Return [x, y] of the center of cell containing provided text 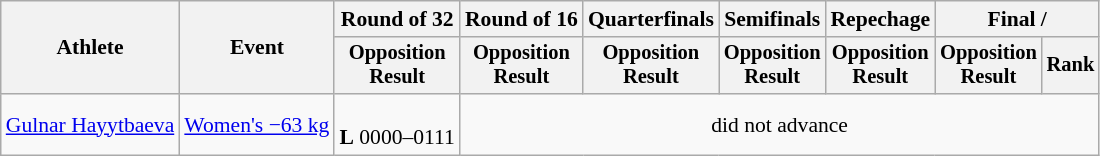
Repechage [880, 19]
Event [256, 48]
Quarterfinals [651, 19]
Women's −63 kg [256, 124]
Round of 16 [522, 19]
Round of 32 [396, 19]
did not advance [780, 124]
Athlete [90, 48]
Gulnar Hayytbaeva [90, 124]
L 0000–0111 [396, 124]
Final / [1017, 19]
Semifinals [772, 19]
Rank [1071, 66]
